From the cell containing the given text, extract its center point as (x, y) coordinate. 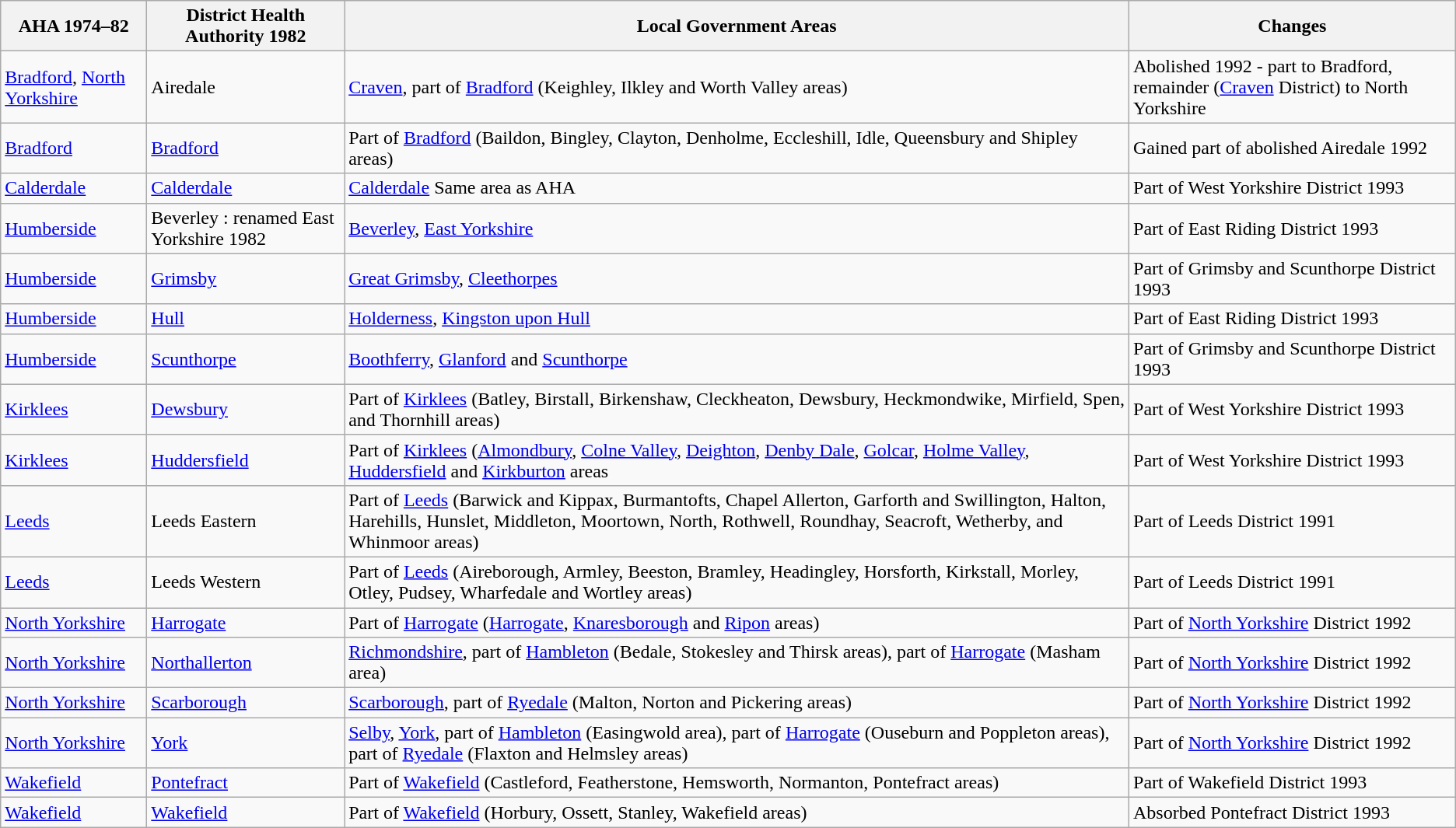
Airedale (246, 87)
Northallerton (246, 662)
Abolished 1992 - part to Bradford, remainder (Craven District) to North Yorkshire (1293, 87)
Boothferry, Glanford and Scunthorpe (737, 359)
Dewsbury (246, 409)
Part of Harrogate (Harrogate, Knaresborough and Ripon areas) (737, 623)
Leeds Western (246, 582)
Great Grimsby, Cleethorpes (737, 278)
Beverley, East Yorkshire (737, 229)
Holderness, Kingston upon Hull (737, 319)
Richmondshire, part of Hambleton (Bedale, Stokesley and Thirsk areas), part of Harrogate (Masham area) (737, 662)
Beverley : renamed East Yorkshire 1982 (246, 229)
Grimsby (246, 278)
Part of Kirklees (Batley, Birstall, Birkenshaw, Cleckheaton, Dewsbury, Heckmondwike, Mirfield, Spen, and Thornhill areas) (737, 409)
Scarborough (246, 703)
York (246, 743)
Selby, York, part of Hambleton (Easingwold area), part of Harrogate (Ouseburn and Poppleton areas), part of Ryedale (Flaxton and Helmsley areas) (737, 743)
Part of Wakefield (Castleford, Featherstone, Hemsworth, Normanton, Pontefract areas) (737, 783)
Scunthorpe (246, 359)
Leeds Eastern (246, 521)
Scarborough, part of Ryedale (Malton, Norton and Pickering areas) (737, 703)
Pontefract (246, 783)
Huddersfield (246, 460)
Calderdale Same area as AHA (737, 188)
District Health Authority 1982 (246, 26)
Craven, part of Bradford (Keighley, Ilkley and Worth Valley areas) (737, 87)
Bradford, North Yorkshire (74, 87)
Local Government Areas (737, 26)
Hull (246, 319)
Part of Wakefield District 1993 (1293, 783)
Absorbed Pontefract District 1993 (1293, 812)
Part of Wakefield (Horbury, Ossett, Stanley, Wakefield areas) (737, 812)
Changes (1293, 26)
Part of Bradford (Baildon, Bingley, Clayton, Denholme, Eccleshill, Idle, Queensbury and Shipley areas) (737, 148)
Part of Leeds (Aireborough, Armley, Beeston, Bramley, Headingley, Horsforth, Kirkstall, Morley, Otley, Pudsey, Wharfedale and Wortley areas) (737, 582)
Part of Kirklees (Almondbury, Colne Valley, Deighton, Denby Dale, Golcar, Holme Valley, Huddersfield and Kirkburton areas (737, 460)
Gained part of abolished Airedale 1992 (1293, 148)
AHA 1974–82 (74, 26)
Harrogate (246, 623)
